Return the (X, Y) coordinate for the center point of the cell that contains the specified text.  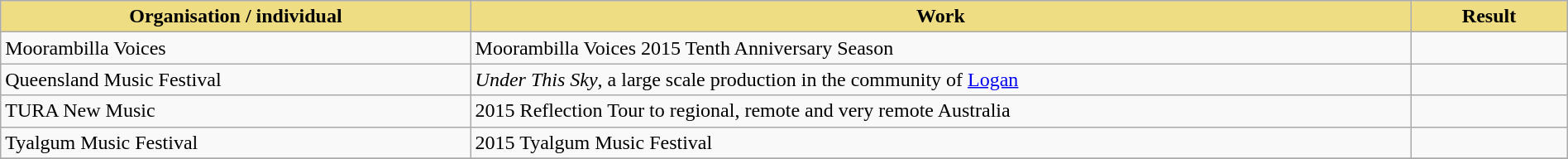
Tyalgum Music Festival (236, 142)
TURA New Music (236, 111)
Organisation / individual (236, 17)
Queensland Music Festival (236, 79)
Work (941, 17)
Result (1489, 17)
2015 Reflection Tour to regional, remote and very remote Australia (941, 111)
2015 Tyalgum Music Festival (941, 142)
Under This Sky, a large scale production in the community of Logan (941, 79)
Moorambilla Voices 2015 Tenth Anniversary Season (941, 48)
Moorambilla Voices (236, 48)
